Find where the given text appears and provide that cell's center as (X, Y) coordinate. 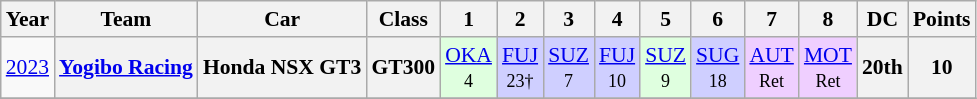
Honda NSX GT3 (282, 68)
FUJ23† (520, 68)
MOTRet (828, 68)
AUTRet (771, 68)
SUG18 (718, 68)
Year (28, 19)
5 (666, 19)
10 (942, 68)
Yogibo Racing (126, 68)
2023 (28, 68)
DC (882, 19)
7 (771, 19)
8 (828, 19)
SUZ7 (568, 68)
Team (126, 19)
2 (520, 19)
4 (617, 19)
SUZ9 (666, 68)
20th (882, 68)
1 (468, 19)
Car (282, 19)
3 (568, 19)
OKA4 (468, 68)
6 (718, 19)
FUJ10 (617, 68)
Points (942, 19)
Class (403, 19)
GT300 (403, 68)
